Scan for the cell matching the given text and deliver its (x, y) coordinate at center. 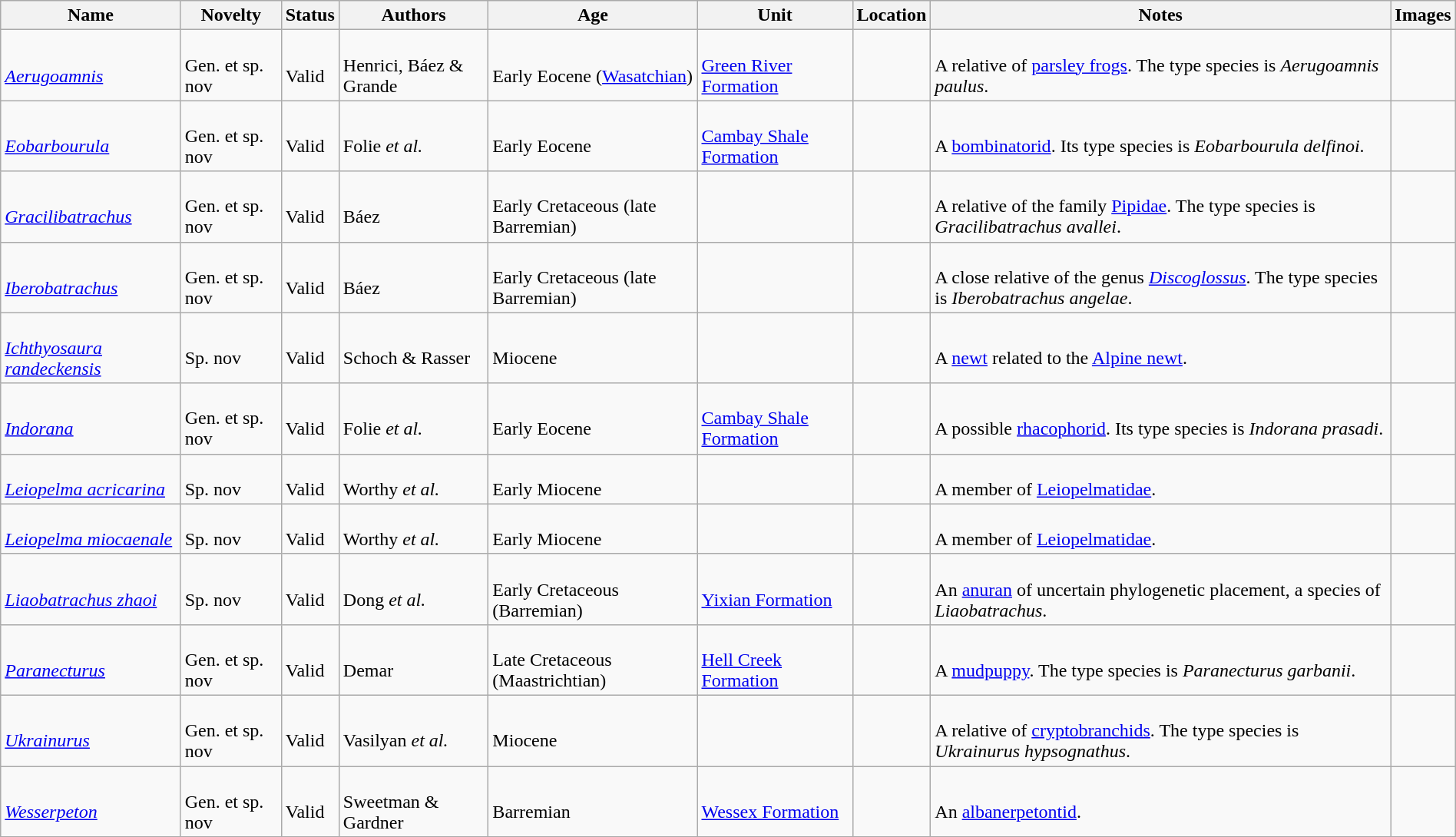
Indorana (91, 418)
Early Cretaceous (Barremian) (593, 589)
Age (593, 15)
Wessex Formation (775, 802)
Hell Creek Formation (775, 660)
Green River Formation (775, 65)
Unit (775, 15)
Name (91, 15)
Ichthyosaura randeckensis (91, 348)
Schoch & Rasser (413, 348)
A newt related to the Alpine newt. (1161, 348)
Dong et al. (413, 589)
Location (892, 15)
Leiopelma miocaenale (91, 528)
Gracilibatrachus (91, 207)
Aerugoamnis (91, 65)
A relative of cryptobranchids. The type species is Ukrainurus hypsognathus. (1161, 730)
An albanerpetontid. (1161, 802)
A possible rhacophorid. Its type species is Indorana prasadi. (1161, 418)
Leiopelma acricarina (91, 479)
A bombinatorid. Its type species is Eobarbourula delfinoi. (1161, 136)
Sweetman & Gardner (413, 802)
Early Eocene (Wasatchian) (593, 65)
Novelty (230, 15)
Paranecturus (91, 660)
Iberobatrachus (91, 277)
Late Cretaceous (Maastrichtian) (593, 660)
Notes (1161, 15)
Authors (413, 15)
An anuran of uncertain phylogenetic placement, a species of Liaobatrachus. (1161, 589)
A mudpuppy. The type species is Paranecturus garbanii. (1161, 660)
Wesserpeton (91, 802)
Vasilyan et al. (413, 730)
Status (310, 15)
Ukrainurus (91, 730)
A close relative of the genus Discoglossus. The type species is Iberobatrachus angelae. (1161, 277)
Yixian Formation (775, 589)
Liaobatrachus zhaoi (91, 589)
Eobarbourula (91, 136)
Henrici, Báez & Grande (413, 65)
Demar (413, 660)
Images (1423, 15)
A relative of parsley frogs. The type species is Aerugoamnis paulus. (1161, 65)
Barremian (593, 802)
A relative of the family Pipidae. The type species is Gracilibatrachus avallei. (1161, 207)
